Locate the cell with the specified text and output its [X, Y] center coordinate. 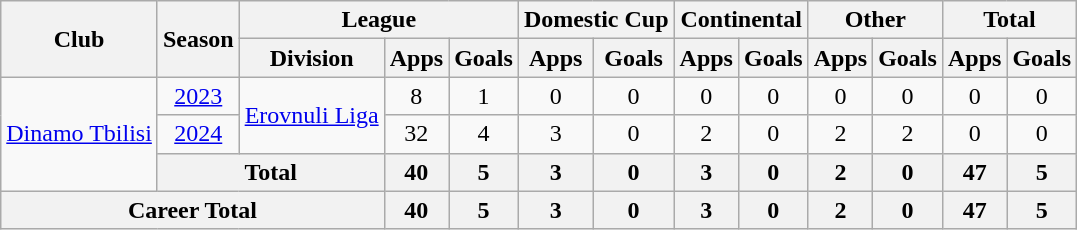
2023 [198, 96]
Other [875, 20]
Dinamo Tbilisi [80, 134]
Continental [741, 20]
1 [484, 96]
8 [416, 96]
2024 [198, 134]
Division [312, 58]
Erovnuli Liga [312, 115]
Season [198, 39]
Domestic Cup [596, 20]
4 [484, 134]
Career Total [192, 210]
32 [416, 134]
Club [80, 39]
League [378, 20]
